Search for the cell housing the specified text and yield its (x, y) center coordinate. 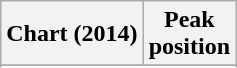
Peakposition (189, 34)
Chart (2014) (72, 34)
